From the cell containing the given text, extract its center point as [x, y] coordinate. 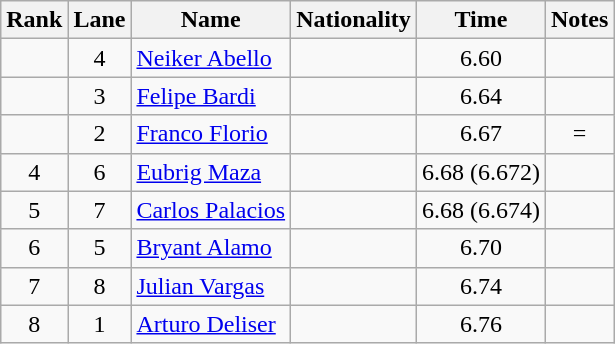
6.74 [480, 286]
Franco Florio [211, 134]
Arturo Deliser [211, 324]
6.70 [480, 248]
3 [100, 96]
6.64 [480, 96]
Time [480, 20]
Carlos Palacios [211, 210]
= [579, 134]
6.76 [480, 324]
Notes [579, 20]
2 [100, 134]
Neiker Abello [211, 58]
Name [211, 20]
6.68 (6.674) [480, 210]
6.60 [480, 58]
6.68 (6.672) [480, 172]
Julian Vargas [211, 286]
Bryant Alamo [211, 248]
Nationality [354, 20]
Eubrig Maza [211, 172]
Lane [100, 20]
Rank [34, 20]
6.67 [480, 134]
Felipe Bardi [211, 96]
1 [100, 324]
